Identify which cell holds the provided text, then report its (X, Y) central coordinate. 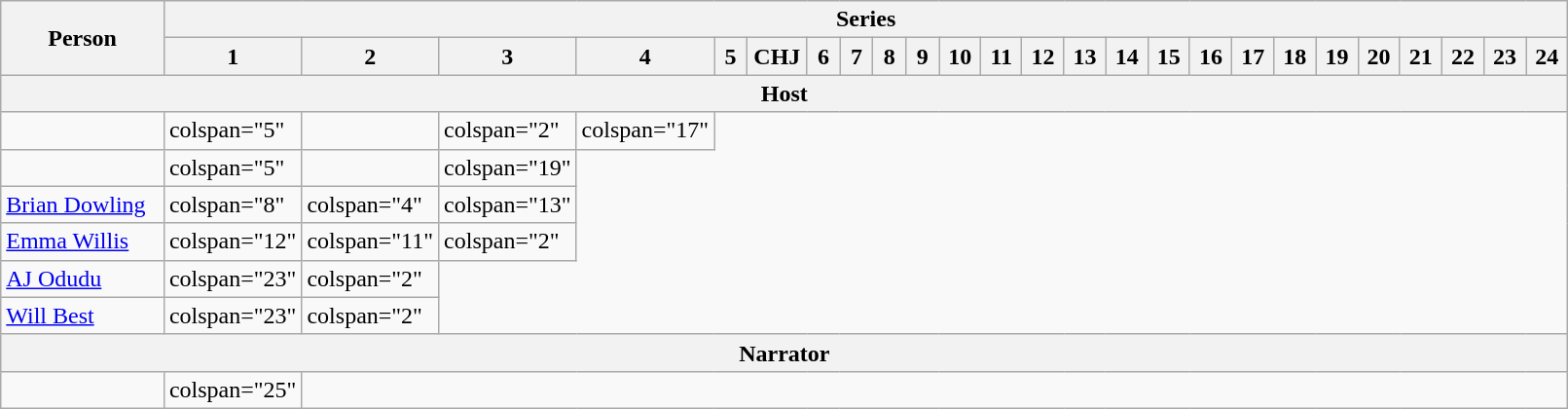
colspan="11" (370, 242)
20 (1378, 56)
19 (1337, 56)
9 (923, 56)
13 (1084, 56)
colspan="19" (508, 167)
colspan="12" (233, 242)
15 (1168, 56)
colspan="4" (370, 204)
14 (1127, 56)
colspan="25" (233, 390)
21 (1421, 56)
Host (784, 93)
16 (1211, 56)
1 (233, 56)
4 (645, 56)
Narrator (784, 353)
2 (370, 56)
colspan="8" (233, 204)
6 (823, 56)
Series (865, 19)
CHJ (777, 56)
Person (83, 38)
colspan="17" (645, 130)
Brian Dowling (83, 204)
11 (1002, 56)
colspan="13" (508, 204)
Emma Willis (83, 242)
22 (1462, 56)
AJ Odudu (83, 279)
10 (960, 56)
3 (508, 56)
18 (1295, 56)
23 (1505, 56)
Will Best (83, 316)
24 (1548, 56)
12 (1043, 56)
8 (890, 56)
7 (857, 56)
17 (1254, 56)
5 (731, 56)
